Search for the cell housing the specified text and yield its [X, Y] center coordinate. 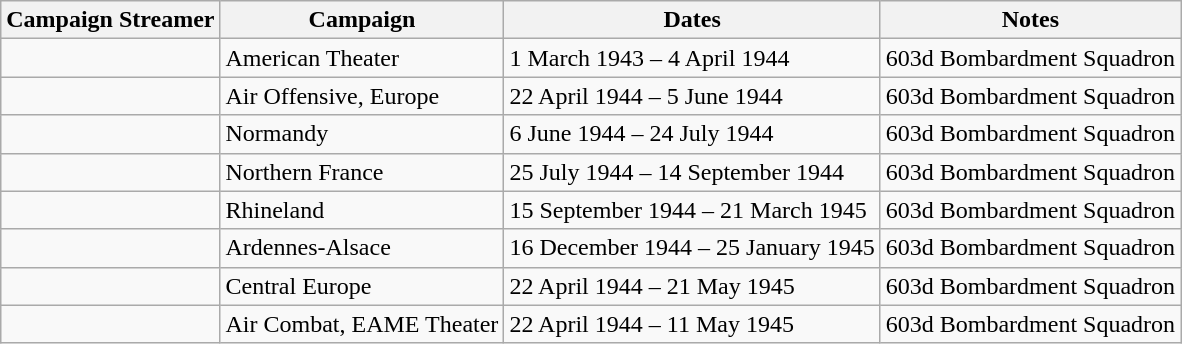
Northern France [362, 172]
American Theater [362, 58]
25 July 1944 – 14 September 1944 [692, 172]
Ardennes-Alsace [362, 248]
Dates [692, 20]
Central Europe [362, 286]
6 June 1944 – 24 July 1944 [692, 134]
15 September 1944 – 21 March 1945 [692, 210]
22 April 1944 – 21 May 1945 [692, 286]
Normandy [362, 134]
Air Combat, EAME Theater [362, 324]
Campaign [362, 20]
16 December 1944 – 25 January 1945 [692, 248]
22 April 1944 – 11 May 1945 [692, 324]
1 March 1943 – 4 April 1944 [692, 58]
Notes [1030, 20]
22 April 1944 – 5 June 1944 [692, 96]
Air Offensive, Europe [362, 96]
Rhineland [362, 210]
Campaign Streamer [110, 20]
